Scan for the cell matching the given text and deliver its (x, y) coordinate at center. 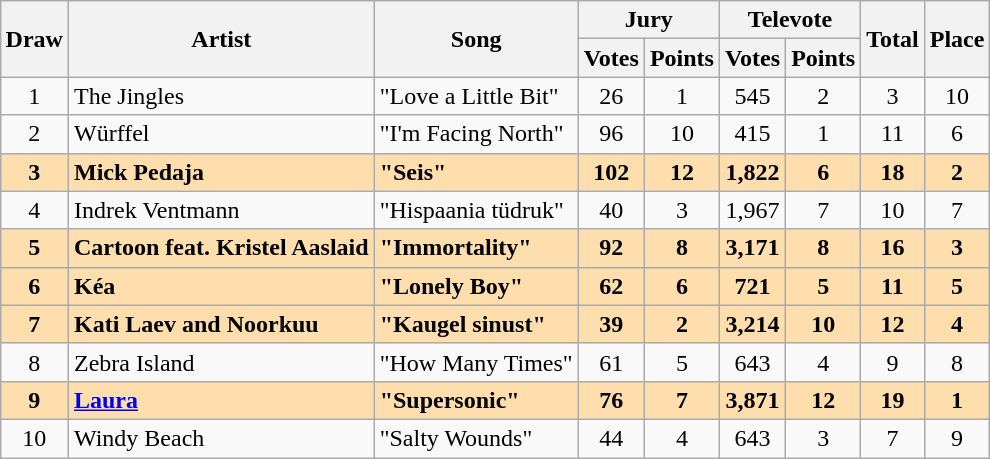
Total (893, 39)
Windy Beach (221, 438)
Mick Pedaja (221, 172)
Jury (648, 20)
Kéa (221, 286)
Song (476, 39)
Indrek Ventmann (221, 210)
Draw (34, 39)
Kati Laev and Noorkuu (221, 324)
44 (611, 438)
3,871 (752, 400)
40 (611, 210)
"Kaugel sinust" (476, 324)
Artist (221, 39)
"Lonely Boy" (476, 286)
721 (752, 286)
62 (611, 286)
"How Many Times" (476, 362)
Place (957, 39)
96 (611, 134)
3,214 (752, 324)
Zebra Island (221, 362)
19 (893, 400)
1,967 (752, 210)
"Love a Little Bit" (476, 96)
415 (752, 134)
18 (893, 172)
61 (611, 362)
"Salty Wounds" (476, 438)
1,822 (752, 172)
Würffel (221, 134)
102 (611, 172)
"I'm Facing North" (476, 134)
Laura (221, 400)
"Supersonic" (476, 400)
"Seis" (476, 172)
3,171 (752, 248)
26 (611, 96)
76 (611, 400)
16 (893, 248)
"Hispaania tüdruk" (476, 210)
Cartoon feat. Kristel Aaslaid (221, 248)
The Jingles (221, 96)
92 (611, 248)
Televote (790, 20)
39 (611, 324)
"Immortality" (476, 248)
545 (752, 96)
